Search for the cell housing the specified text and yield its (x, y) center coordinate. 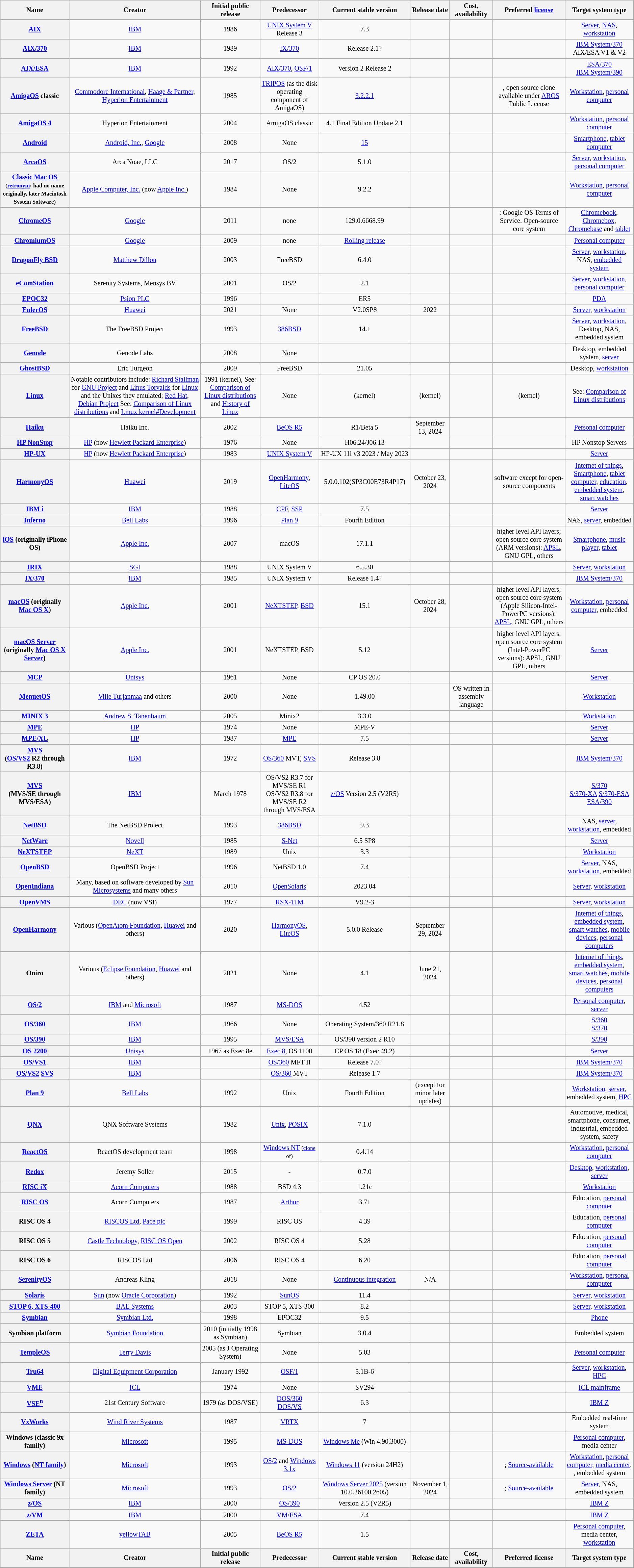
2007 (230, 544)
Commodore International, Haage & Partner, Hyperion Entertainment (135, 96)
Embedded real-time system (599, 1422)
1.5 (364, 1535)
MINIX 3 (35, 716)
October 28, 2024 (430, 606)
HP-UX (35, 454)
Operating System/360 R21.8 (364, 1025)
2019 (230, 482)
V2.0SP8 (364, 310)
Haiku Inc. (135, 428)
VM/ESA (290, 1515)
Desktop, embedded system, server (599, 353)
Smartphone, tablet computer (599, 143)
VxWorks (35, 1422)
Release 2.1? (364, 49)
ReactOS development team (135, 1152)
MPE/XL (35, 739)
Rolling release (364, 240)
R1/Beta 5 (364, 428)
1979 (as DOS/VSE) (230, 1403)
OpenVMS (35, 902)
2020 (230, 929)
Server, workstation, Desktop, NAS, embedded system (599, 330)
January 1992 (230, 1372)
IBM and Microsoft (135, 1005)
Release 1.7 (364, 1074)
Classic Mac OS (retronym; had no name originally, later Macintosh System Software) (35, 190)
Windows (classic 9x family) (35, 1441)
2004 (230, 123)
PDA (599, 299)
8.2 (364, 1306)
software except for open-source components (529, 482)
Server, NAS, workstation (599, 30)
2.1 (364, 284)
HarmonyOS, LiteOS (290, 929)
The NetBSD Project (135, 825)
ICL (135, 1387)
OS/390 version 2 R10 (364, 1039)
Digital Equipment Corporation (135, 1372)
1999 (230, 1222)
Minix2 (290, 716)
VME (35, 1387)
Desktop, workstation (599, 368)
ESA/370IBM System/390 (599, 68)
4.39 (364, 1222)
3.2.2.1 (364, 96)
1977 (230, 902)
Andrew S. Tanenbaum (135, 716)
Jeremy Soller (135, 1171)
Windows Me (Win 4.90.3000) (364, 1441)
3.71 (364, 1202)
Unix, POSIX (290, 1125)
Release 3.8 (364, 758)
RISCOS Ltd, Pace plc (135, 1222)
macOS (originally Mac OS X) (35, 606)
6.4.0 (364, 260)
HP Nonstop Servers (599, 442)
9.2.2 (364, 190)
Desktop, workstation, server (599, 1171)
QNX Software Systems (135, 1125)
4.1 Final Edition Update 2.1 (364, 123)
: Google OS Terms of Service. Open-source core system (529, 221)
Terry Davis (135, 1353)
Windows NT (clone of) (290, 1152)
iOS (originally iPhone OS) (35, 544)
September 13, 2024 (430, 428)
OSF/1 (290, 1372)
CPF, SSP (290, 509)
Server, workstation, NAS, embedded system (599, 260)
9.5 (364, 1318)
5.1.0 (364, 162)
ER5 (364, 299)
IBM System/370AIX/ESA V1 & V2 (599, 49)
June 21, 2024 (430, 973)
1982 (230, 1125)
Genode (35, 353)
Tru64 (35, 1372)
Arca Noae, LLC (135, 162)
ArcaOS (35, 162)
OpenBSD Project (135, 867)
2017 (230, 162)
2010 (initially 1998 as Symbian) (230, 1333)
The FreeBSD Project (135, 330)
NeXT (135, 852)
1984 (230, 190)
Various (Eclipse Foundation, Huawei and others) (135, 973)
2006 (230, 1260)
BAE Systems (135, 1306)
Automotive, medical, smartphone, consumer, industrial, embedded system, safety (599, 1125)
1966 (230, 1025)
OS written in assembly language (472, 697)
Server, NAS, workstation, embedded (599, 867)
UNIX System V Release 3 (290, 30)
0.7.0 (364, 1171)
6.5.30 (364, 567)
z/OS (35, 1503)
NAS, server, workstation, embedded (599, 825)
See: Comparison of Linux distributions (599, 396)
CP OS 20.0 (364, 677)
higher level API layers; open source core system (Intel-PowerPC versions): APSL, GNU GPL, others (529, 650)
2015 (230, 1171)
Workstation, server, embedded system, HPC (599, 1093)
HP NonStop (35, 442)
Smartphone, music player, tablet (599, 544)
9.3 (364, 825)
5.12 (364, 650)
October 23, 2024 (430, 482)
Sun (now Oracle Corporation) (135, 1295)
Psion PLC (135, 299)
Android, Inc., Google (135, 143)
RSX-11M (290, 902)
ZETA (35, 1535)
OpenBSD (35, 867)
RISCOS Ltd (135, 1260)
NeXTSTEP (35, 852)
MenuetOS (35, 697)
Exec 8, OS 1100 (290, 1051)
NetWare (35, 841)
15 (364, 143)
1961 (230, 677)
STOP 6, XTS-400 (35, 1306)
STOP 5, XTS-300 (290, 1306)
Personal computer, server (599, 1005)
AIX/370, OSF/1 (290, 68)
NAS, server, embedded (599, 520)
MVS(OS/VS2 R2 through R3.8) (35, 758)
Version 2 Release 2 (364, 68)
OS/2 and Windows 3.1x (290, 1465)
Personal computer, media center (599, 1441)
OpenHarmony (35, 929)
Symbian Foundation (135, 1333)
129.0.6668.99 (364, 221)
AmigaOS 4 (35, 123)
1967 as Exec 8e (230, 1051)
OpenSolaris (290, 887)
ICL mainframe (599, 1387)
GhostBSD (35, 368)
OpenHarmony, LiteOS (290, 482)
S/370S/370-XA S/370-ESA ESA/390 (599, 794)
Arthur (290, 1202)
ReactOS (35, 1152)
7.3 (364, 30)
OS/VS2 R3.7 for MVS/SE R1OS/VS2 R3.8 for MVS/SE R2 through MVS/ESA (290, 794)
Oniro (35, 973)
AIX/370 (35, 49)
S/390 (599, 1039)
higher level API layers; open source core system (ARM versions): APSL, GNU GPL, others (529, 544)
OS/360 MFT II (290, 1062)
RISC OS 6 (35, 1260)
Windows 11 (version 24H2) (364, 1465)
Many, based on software developed by Sun Microsystems and many others (135, 887)
VSEn (35, 1403)
ChromeOS (35, 221)
September 29, 2024 (430, 929)
OS/360 MVT (290, 1074)
DragonFly BSD (35, 260)
TRIPOS (as the disk operating component of AmigaOS) (290, 96)
5.1B-6 (364, 1372)
, open source clone available under AROS Public License (529, 96)
DEC (now VSI) (135, 902)
1976 (230, 442)
Haiku (35, 428)
5.0.0 Release (364, 929)
2023.04 (364, 887)
6.3 (364, 1403)
Continuous integration (364, 1280)
RISC OS 5 (35, 1241)
V9.2-3 (364, 902)
2011 (230, 221)
3.3 (364, 852)
BSD 4.3 (290, 1187)
EulerOS (35, 310)
Hyperion Entertainment (135, 123)
Phone (599, 1318)
Serenity Systems, Mensys BV (135, 284)
OS/360 (35, 1025)
NetBSD 1.0 (290, 867)
1972 (230, 758)
VRTX (290, 1422)
QNX (35, 1125)
SV294 (364, 1387)
Various (OpenAtom Foundation, Huawei and others) (135, 929)
Genode Labs (135, 353)
HP-UX 11i v3 2023 / May 2023 (364, 454)
SunOS (290, 1295)
7 (364, 1422)
1991 (kernel), See: Comparison of Linux distributions and History of Linux (230, 396)
1986 (230, 30)
3.3.0 (364, 716)
SGI (135, 567)
Server, workstation, HPC (599, 1372)
macOS Server (originally Mac OS X Server) (35, 650)
17.1.1 (364, 544)
OS/VS1 (35, 1062)
21st Century Software (135, 1403)
Andreas Kling (135, 1280)
Castle Technology, RISC OS Open (135, 1241)
1.49.00 (364, 697)
Eric Turgeon (135, 368)
2018 (230, 1280)
IBM i (35, 509)
Symbian Ltd. (135, 1318)
MPE-V (364, 727)
Windows Server 2025 (version 10.0.26100.2605) (364, 1489)
N/A (430, 1280)
Release 7.0? (364, 1062)
Version 2.5 (V2R5) (364, 1503)
CP OS 18 (Exec 49.2) (364, 1051)
Symbian platform (35, 1333)
Android (35, 143)
z/VM (35, 1515)
Release 1.4? (364, 579)
ChromiumOS (35, 240)
- (290, 1171)
Workstation, personal computer, media center, , embedded system (599, 1465)
Chromebook, Chromebox, Chromebase and tablet (599, 221)
MVS(MVS/SE through MVS/ESA) (35, 794)
Novell (135, 841)
OS 2200 (35, 1051)
5.0.0.102(SP3C00E73R4P17) (364, 482)
Inferno (35, 520)
OS/360 MVT, SVS (290, 758)
Redox (35, 1171)
OpenIndiana (35, 887)
SerenityOS (35, 1280)
11.4 (364, 1295)
HarmonyOS (35, 482)
15.1 (364, 606)
6.5 SP8 (364, 841)
1983 (230, 454)
Wind River Systems (135, 1422)
0.4.14 (364, 1152)
TempleOS (35, 1353)
4.52 (364, 1005)
5.03 (364, 1353)
November 1, 2024 (430, 1489)
NetBSD (35, 825)
4.1 (364, 973)
Solaris (35, 1295)
2005 (as J Operating System) (230, 1353)
Ville Turjanmaa and others (135, 697)
S/360S/370 (599, 1025)
S-Net (290, 841)
5.28 (364, 1241)
Matthew Dillon (135, 260)
Apple Computer, Inc. (now Apple Inc.) (135, 190)
14.1 (364, 330)
1.21c (364, 1187)
Windows Server (NT family) (35, 1489)
OS/VS2 SVS (35, 1074)
AIX (35, 30)
Linux (35, 396)
eComStation (35, 284)
March 1978 (230, 794)
Embedded system (599, 1333)
MCP (35, 677)
IRIX (35, 567)
H06.24/J06.13 (364, 442)
7.1.0 (364, 1125)
Personal computer, media center, workstation (599, 1535)
2022 (430, 310)
z/OS Version 2.5 (V2R5) (364, 794)
higher level API layers; open source core system (Apple Silicon-Intel-PowerPC versions): APSL, GNU GPL, others (529, 606)
(except for minor later updates) (430, 1093)
3.0.4 (364, 1333)
Internet of things, Smartphone, tablet computer, education, embedded system, smart watches (599, 482)
macOS (290, 544)
2010 (230, 887)
21.05 (364, 368)
AIX/ESA (35, 68)
RISC iX (35, 1187)
yellowTAB (135, 1535)
Windows (NT family) (35, 1465)
DOS/360DOS/VS (290, 1403)
Workstation, personal computer, embedded (599, 606)
MVS/ESA (290, 1039)
6.20 (364, 1260)
Server, NAS, embedded system (599, 1489)
